Detect which cell encompasses the target text, then output its (X, Y) center coordinate. 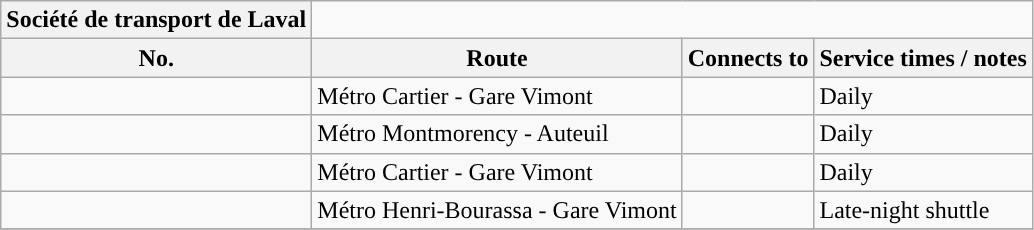
Service times / notes (923, 58)
Route (497, 58)
Connects to (748, 58)
Métro Montmorency - Auteuil (497, 134)
No. (156, 58)
Métro Henri-Bourassa - Gare Vimont (497, 210)
Late-night shuttle (923, 210)
Société de transport de Laval (156, 20)
